For the text-containing cell, return its midpoint in (X, Y) coordinate format. 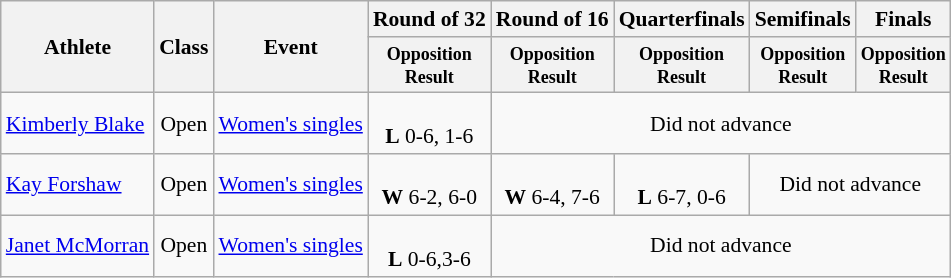
Athlete (78, 47)
Event (290, 47)
L 0-6,3-6 (430, 246)
W 6-4, 7-6 (552, 184)
Round of 16 (552, 19)
W 6-2, 6-0 (430, 184)
Janet McMorran (78, 246)
Kimberly Blake (78, 124)
Finals (904, 19)
Kay Forshaw (78, 184)
L 0-6, 1-6 (430, 124)
L 6-7, 0-6 (682, 184)
Round of 32 (430, 19)
Class (184, 47)
Semifinals (803, 19)
Quarterfinals (682, 19)
